Find where the given text appears and provide that cell's center as [X, Y] coordinate. 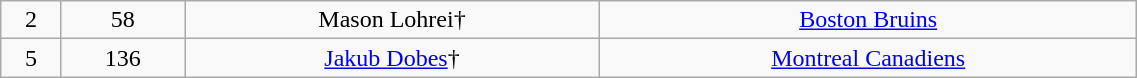
136 [122, 58]
Boston Bruins [868, 20]
Montreal Canadiens [868, 58]
2 [31, 20]
Jakub Dobes† [392, 58]
58 [122, 20]
5 [31, 58]
Mason Lohrei† [392, 20]
